Search for the cell housing the specified text and yield its (x, y) center coordinate. 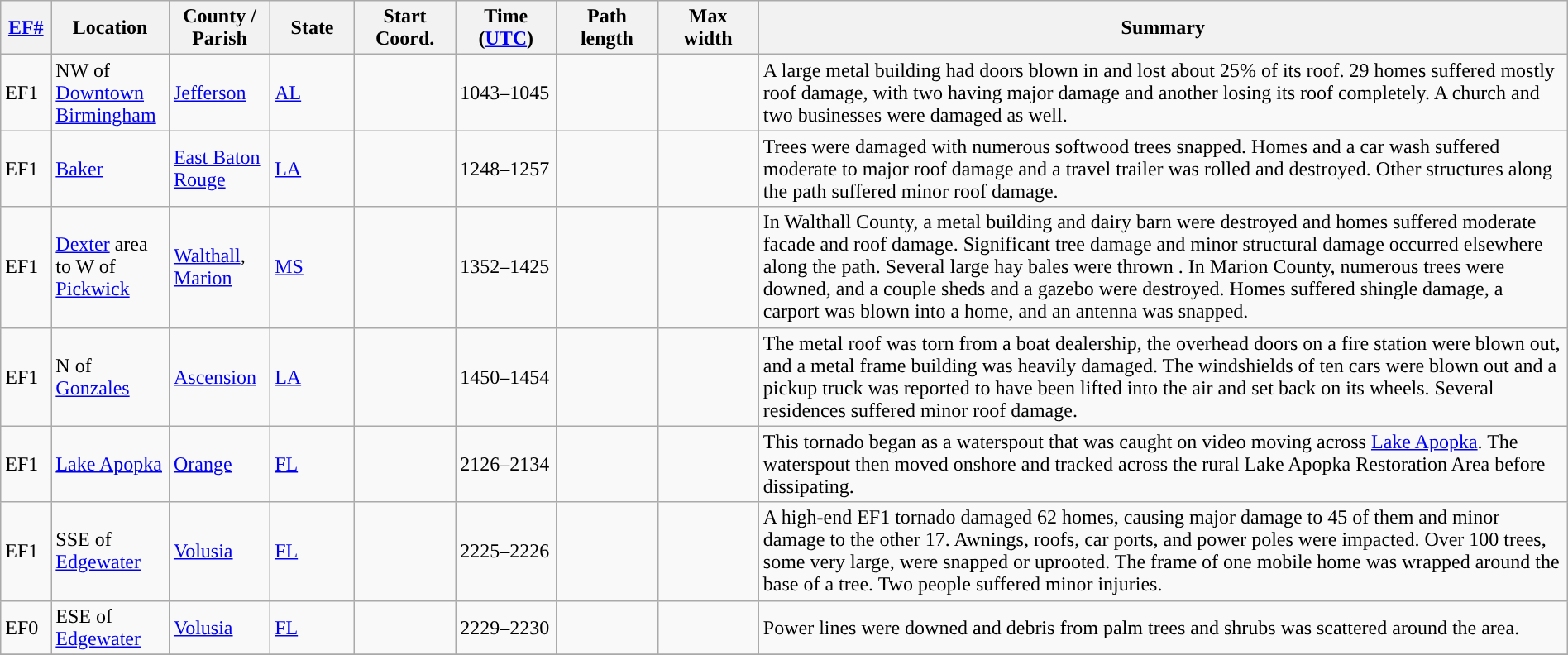
1352–1425 (506, 267)
2229–2230 (506, 627)
Lake Apopka (111, 464)
1450–1454 (506, 377)
N of Gonzales (111, 377)
Max width (708, 28)
Summary (1163, 28)
MS (313, 267)
ESE of Edgewater (111, 627)
EF0 (26, 627)
Jefferson (219, 93)
Dexter area to W of Pickwick (111, 267)
SSE of Edgewater (111, 551)
Time (UTC) (506, 28)
State (313, 28)
EF# (26, 28)
Baker (111, 169)
Location (111, 28)
AL (313, 93)
Orange (219, 464)
Path length (607, 28)
Ascension (219, 377)
1043–1045 (506, 93)
East Baton Rouge (219, 169)
County / Parish (219, 28)
NW of Downtown Birmingham (111, 93)
2225–2226 (506, 551)
Power lines were downed and debris from palm trees and shrubs was scattered around the area. (1163, 627)
Walthall, Marion (219, 267)
Start Coord. (404, 28)
1248–1257 (506, 169)
2126–2134 (506, 464)
